Search for the cell housing the specified text and yield its [x, y] center coordinate. 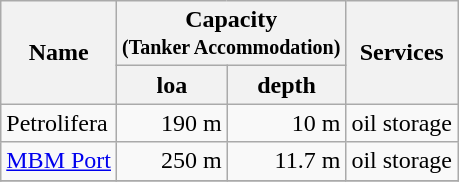
MBM Port [59, 161]
11.7 m [286, 161]
depth [286, 85]
Services [402, 52]
Capacity (Tanker Accommodation) [232, 34]
10 m [286, 123]
loa [172, 85]
250 m [172, 161]
Petrolifera [59, 123]
Name [59, 52]
190 m [172, 123]
